Provide the (X, Y) coordinate of the cell's center where the given text is located.  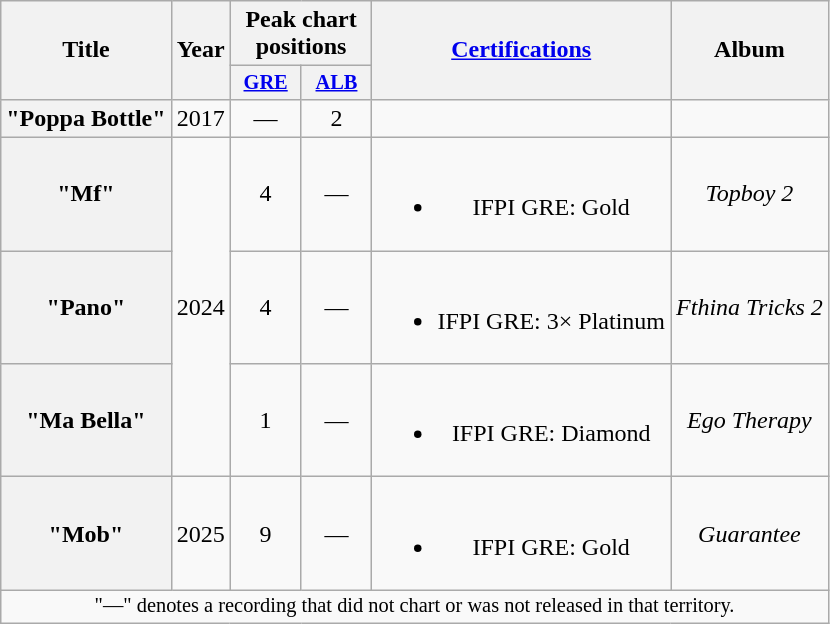
Certifications (522, 50)
Year (200, 50)
Fthina Tricks 2 (750, 308)
IFPI GRE: Diamond (522, 420)
Album (750, 50)
"Mob" (86, 534)
1 (266, 420)
Title (86, 50)
Peak chart positions (301, 34)
Topboy 2 (750, 194)
"Poppa Bottle" (86, 118)
2025 (200, 534)
2024 (200, 308)
IFPI GRE: 3× Platinum (522, 308)
"Mf" (86, 194)
9 (266, 534)
ALB (336, 83)
Ego Therapy (750, 420)
2017 (200, 118)
"—" denotes a recording that did not chart or was not released in that territory. (415, 607)
2 (336, 118)
Guarantee (750, 534)
GRE (266, 83)
"Ma Bella" (86, 420)
"Pano" (86, 308)
